From the cell containing the given text, extract its center point as (X, Y) coordinate. 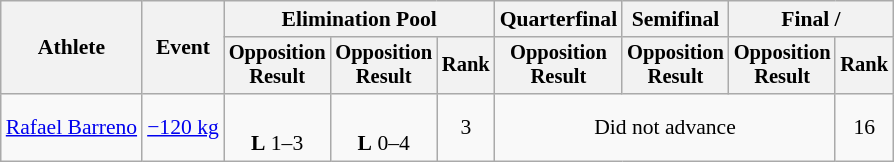
−120 kg (183, 128)
L 0–4 (384, 128)
Did not advance (666, 128)
3 (466, 128)
L 1–3 (278, 128)
Elimination Pool (360, 19)
Event (183, 48)
Final / (811, 19)
Quarterfinal (559, 19)
16 (864, 128)
Athlete (72, 48)
Semifinal (676, 19)
Rafael Barreno (72, 128)
